Pinpoint the cell where the given text exists, returning its (x, y) midpoint coordinate. 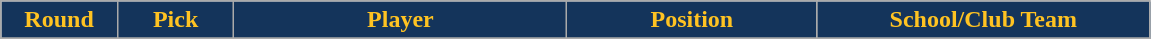
Position (692, 20)
Pick (176, 20)
School/Club Team (984, 20)
Player (400, 20)
Round (60, 20)
